Return the [x, y] coordinate for the center point of the cell that contains the specified text.  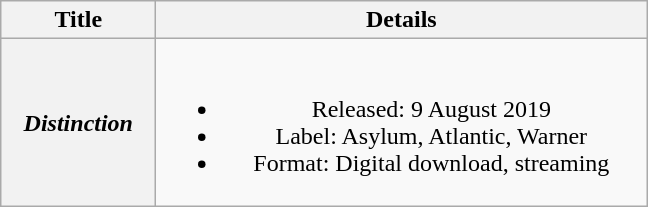
Title [78, 20]
Released: 9 August 2019Label: Asylum, Atlantic, WarnerFormat: Digital download, streaming [402, 122]
Distinction [78, 122]
Details [402, 20]
